For the text-containing cell, return its midpoint in [X, Y] coordinate format. 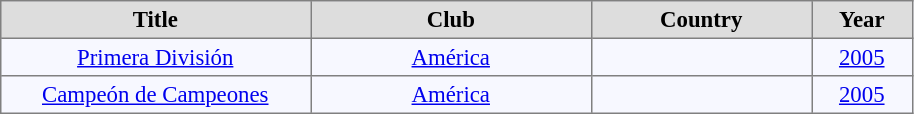
Club [450, 20]
Primera División [155, 57]
Title [155, 20]
Year [862, 20]
Country [701, 20]
Campeón de Campeones [155, 95]
